Return (x, y) of the center of cell containing provided text 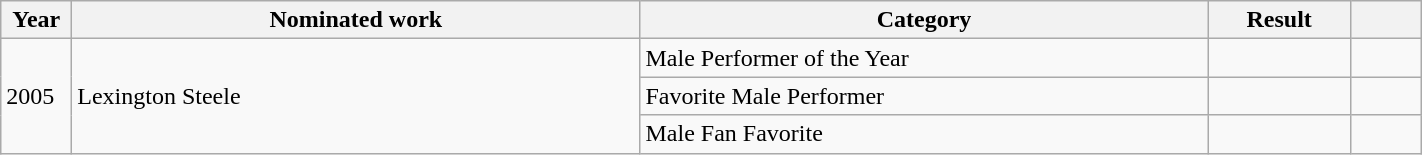
Category (924, 20)
Year (36, 20)
Result (1279, 20)
Lexington Steele (356, 96)
2005 (36, 96)
Favorite Male Performer (924, 96)
Male Fan Favorite (924, 134)
Male Performer of the Year (924, 58)
Nominated work (356, 20)
